For the text-containing cell, return its midpoint in [x, y] coordinate format. 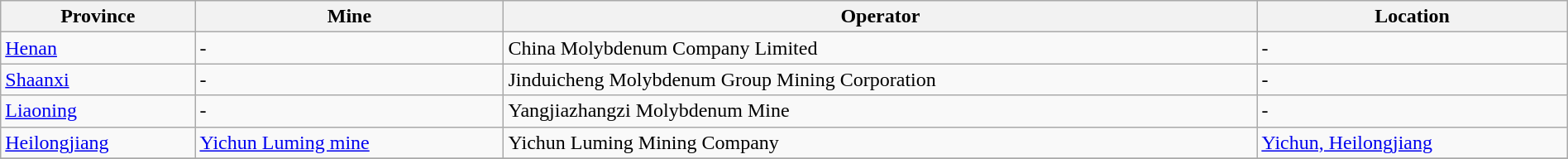
Yichun Luming Mining Company [880, 142]
Yichun Luming mine [349, 142]
Jinduicheng Molybdenum Group Mining Corporation [880, 79]
China Molybdenum Company Limited [880, 48]
Province [98, 17]
Liaoning [98, 111]
Yangjiazhangzi Molybdenum Mine [880, 111]
Henan [98, 48]
Yichun, Heilongjiang [1413, 142]
Shaanxi [98, 79]
Operator [880, 17]
Heilongjiang [98, 142]
Location [1413, 17]
Mine [349, 17]
